Search for the cell housing the specified text and yield its (x, y) center coordinate. 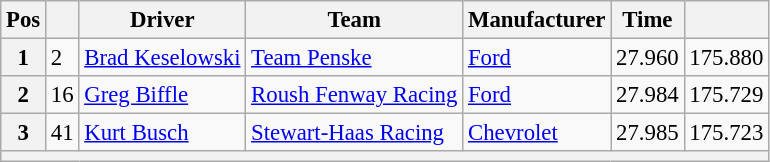
27.960 (648, 58)
Stewart-Haas Racing (354, 133)
Team (354, 20)
27.984 (648, 95)
1 (24, 58)
Manufacturer (537, 20)
Pos (24, 20)
175.723 (726, 133)
Greg Biffle (162, 95)
3 (24, 133)
Driver (162, 20)
Brad Keselowski (162, 58)
41 (62, 133)
Kurt Busch (162, 133)
175.729 (726, 95)
175.880 (726, 58)
27.985 (648, 133)
Chevrolet (537, 133)
Roush Fenway Racing (354, 95)
Time (648, 20)
16 (62, 95)
Team Penske (354, 58)
